Identify which cell holds the provided text, then report its (X, Y) central coordinate. 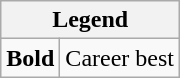
Career best (120, 58)
Legend (90, 20)
Bold (30, 58)
